Find where the given text appears and provide that cell's center as [X, Y] coordinate. 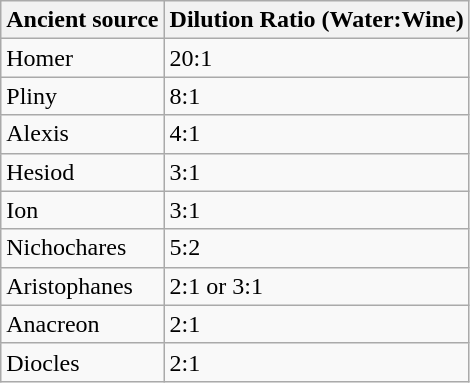
Dilution Ratio (Water:Wine) [316, 20]
Alexis [82, 134]
8:1 [316, 96]
20:1 [316, 58]
2:1 or 3:1 [316, 286]
Ancient source [82, 20]
Pliny [82, 96]
Anacreon [82, 324]
5:2 [316, 248]
Homer [82, 58]
Hesiod [82, 172]
Ion [82, 210]
Aristophanes [82, 286]
Nichochares [82, 248]
Diocles [82, 362]
4:1 [316, 134]
